Determine the [X, Y] coordinate at the center of the cell enclosing the given text.  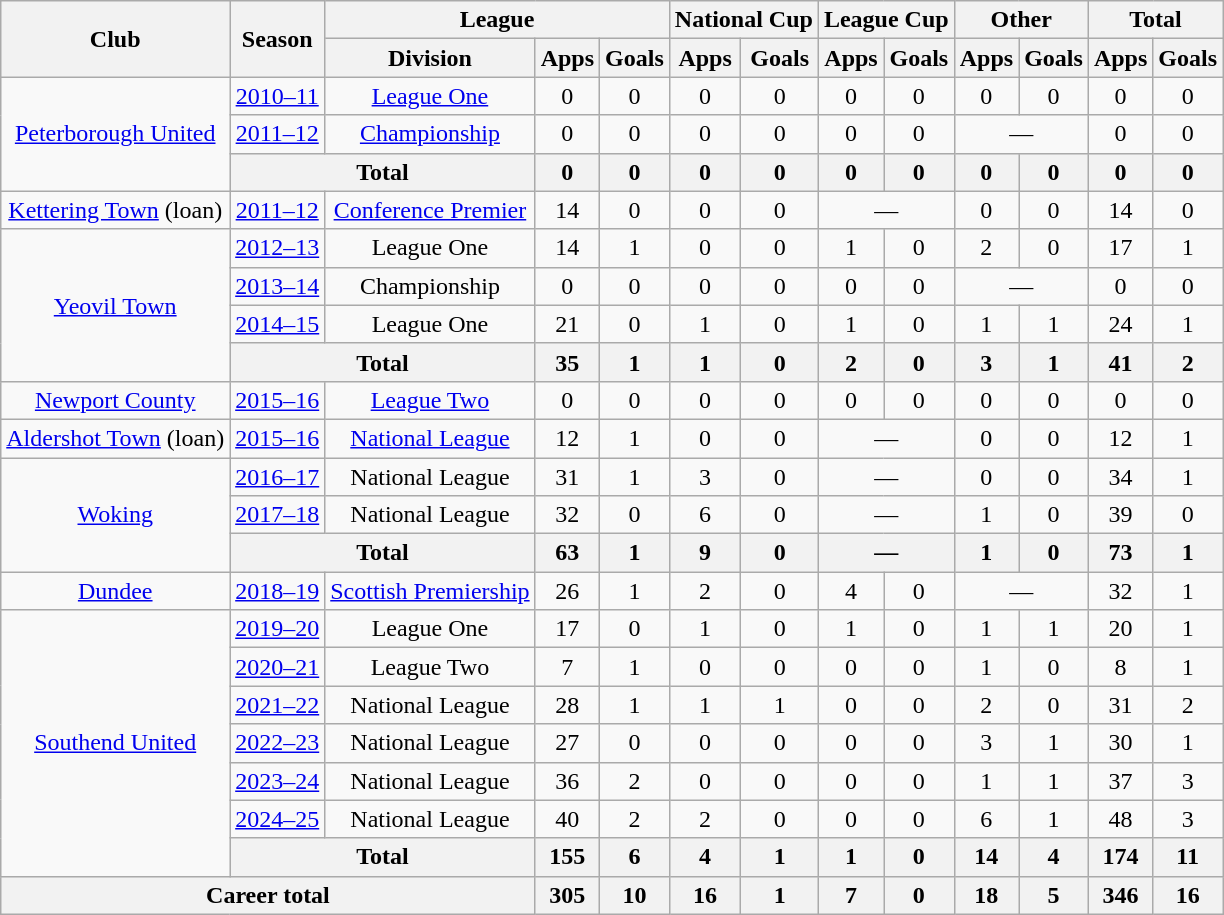
Scottish Premiership [430, 591]
Conference Premier [430, 210]
37 [1120, 781]
Newport County [116, 400]
10 [635, 895]
305 [567, 895]
48 [1120, 819]
Division [430, 58]
2019–20 [278, 629]
21 [567, 324]
39 [1120, 515]
Peterborough United [116, 134]
30 [1120, 743]
9 [705, 553]
174 [1120, 857]
8 [1120, 667]
Career total [268, 895]
346 [1120, 895]
Yeovil Town [116, 305]
Club [116, 39]
2010–11 [278, 96]
2012–13 [278, 248]
20 [1120, 629]
63 [567, 553]
Woking [116, 515]
155 [567, 857]
Aldershot Town (loan) [116, 438]
2014–15 [278, 324]
5 [1054, 895]
Kettering Town (loan) [116, 210]
League [498, 20]
2020–21 [278, 667]
26 [567, 591]
2021–22 [278, 705]
2018–19 [278, 591]
73 [1120, 553]
2022–23 [278, 743]
18 [986, 895]
2016–17 [278, 477]
2013–14 [278, 286]
Southend United [116, 743]
National Cup [744, 20]
2023–24 [278, 781]
2024–25 [278, 819]
28 [567, 705]
Dundee [116, 591]
40 [567, 819]
League Cup [886, 20]
2017–18 [278, 515]
36 [567, 781]
11 [1188, 857]
27 [567, 743]
Other [1021, 20]
35 [567, 362]
24 [1120, 324]
41 [1120, 362]
34 [1120, 477]
Season [278, 39]
